Identify which cell holds the provided text, then report its [X, Y] central coordinate. 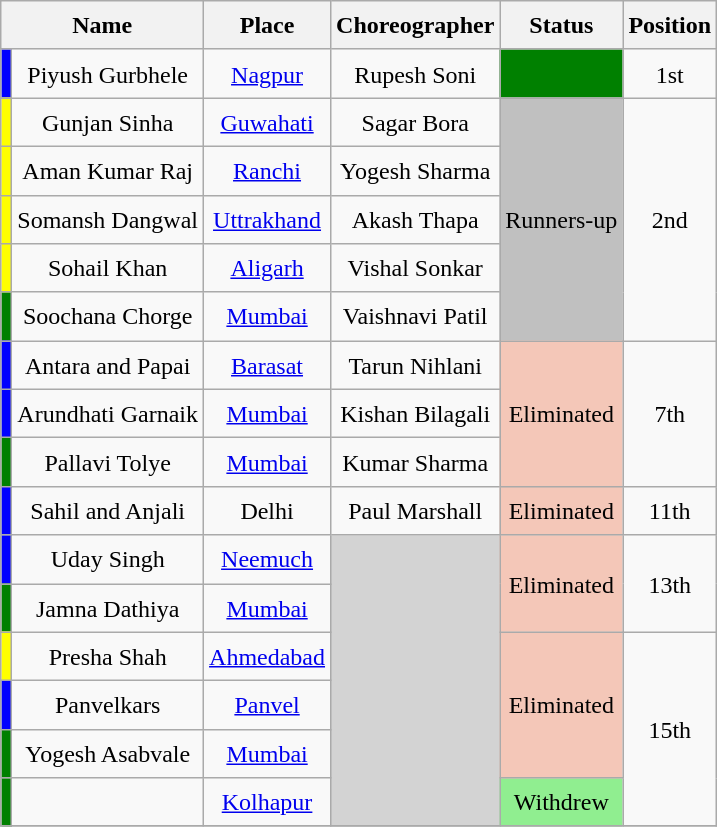
Ranchi [268, 170]
Aman Kumar Raj [108, 170]
Uday Singh [108, 560]
Panvelkars [108, 706]
Pallavi Tolye [108, 462]
Rupesh Soni [416, 74]
Tarun Nihlani [416, 366]
Neemuch [268, 560]
Choreographer [416, 26]
Runners-up [562, 220]
Jamna Dathiya [108, 608]
Presha Shah [108, 656]
Kolhapur [268, 802]
Sahil and Anjali [108, 510]
Aligarh [268, 268]
Sohail Khan [108, 268]
11th [670, 510]
Arundhati Garnaik [108, 414]
Barasat [268, 366]
Sagar Bora [416, 122]
Uttrakhand [268, 220]
Ahmedabad [268, 656]
Status [562, 26]
Nagpur [268, 74]
Somansh Dangwal [108, 220]
Soochana Chorge [108, 316]
Kishan Bilagali [416, 414]
Antara and Papai [108, 366]
Paul Marshall [416, 510]
Yogesh Sharma [416, 170]
Yogesh Asabvale [108, 754]
Name [102, 26]
Panvel [268, 706]
Gunjan Sinha [108, 122]
Vaishnavi Patil [416, 316]
Delhi [268, 510]
Kumar Sharma [416, 462]
Guwahati [268, 122]
Withdrew [562, 802]
7th [670, 414]
Place [268, 26]
Piyush Gurbhele [108, 74]
1st [670, 74]
13th [670, 584]
2nd [670, 220]
Position [670, 26]
Akash Thapa [416, 220]
15th [670, 729]
Vishal Sonkar [416, 268]
